Extract the (x, y) coordinate from the center of the cell holding the provided text.  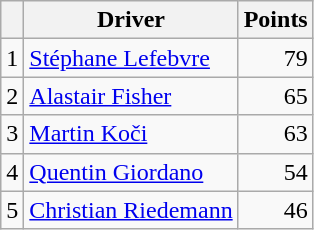
Alastair Fisher (131, 96)
79 (276, 58)
4 (12, 172)
2 (12, 96)
46 (276, 210)
3 (12, 134)
65 (276, 96)
54 (276, 172)
Martin Koči (131, 134)
1 (12, 58)
Quentin Giordano (131, 172)
63 (276, 134)
Points (276, 20)
Stéphane Lefebvre (131, 58)
Christian Riedemann (131, 210)
5 (12, 210)
Driver (131, 20)
